Pinpoint the cell where the given text exists, returning its [X, Y] midpoint coordinate. 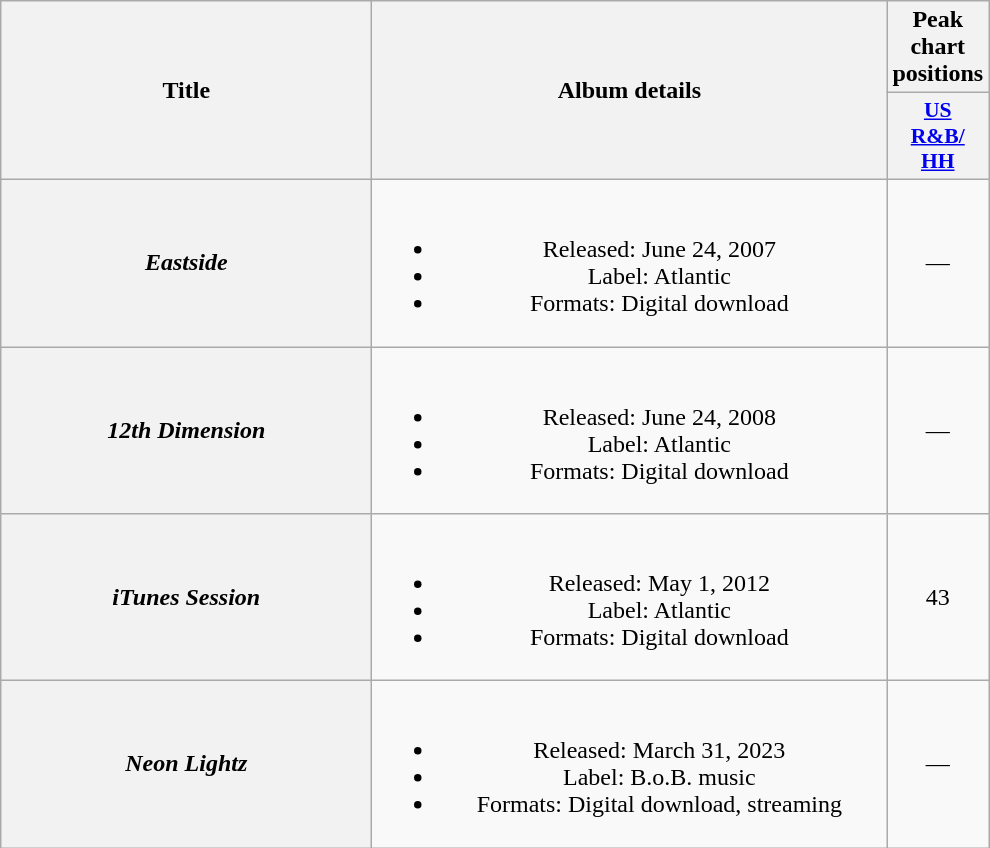
Eastside [186, 262]
Released: June 24, 2008Label: AtlanticFormats: Digital download [630, 430]
12th Dimension [186, 430]
Album details [630, 90]
iTunes Session [186, 598]
Neon Lightz [186, 764]
Released: March 31, 2023Label: B.o.B. musicFormats: Digital download, streaming [630, 764]
43 [938, 598]
Released: June 24, 2007Label: AtlanticFormats: Digital download [630, 262]
USR&B/HH [938, 136]
Title [186, 90]
Peak chart positions [938, 47]
Released: May 1, 2012Label: AtlanticFormats: Digital download [630, 598]
